Pinpoint the cell where the given text exists, returning its (X, Y) midpoint coordinate. 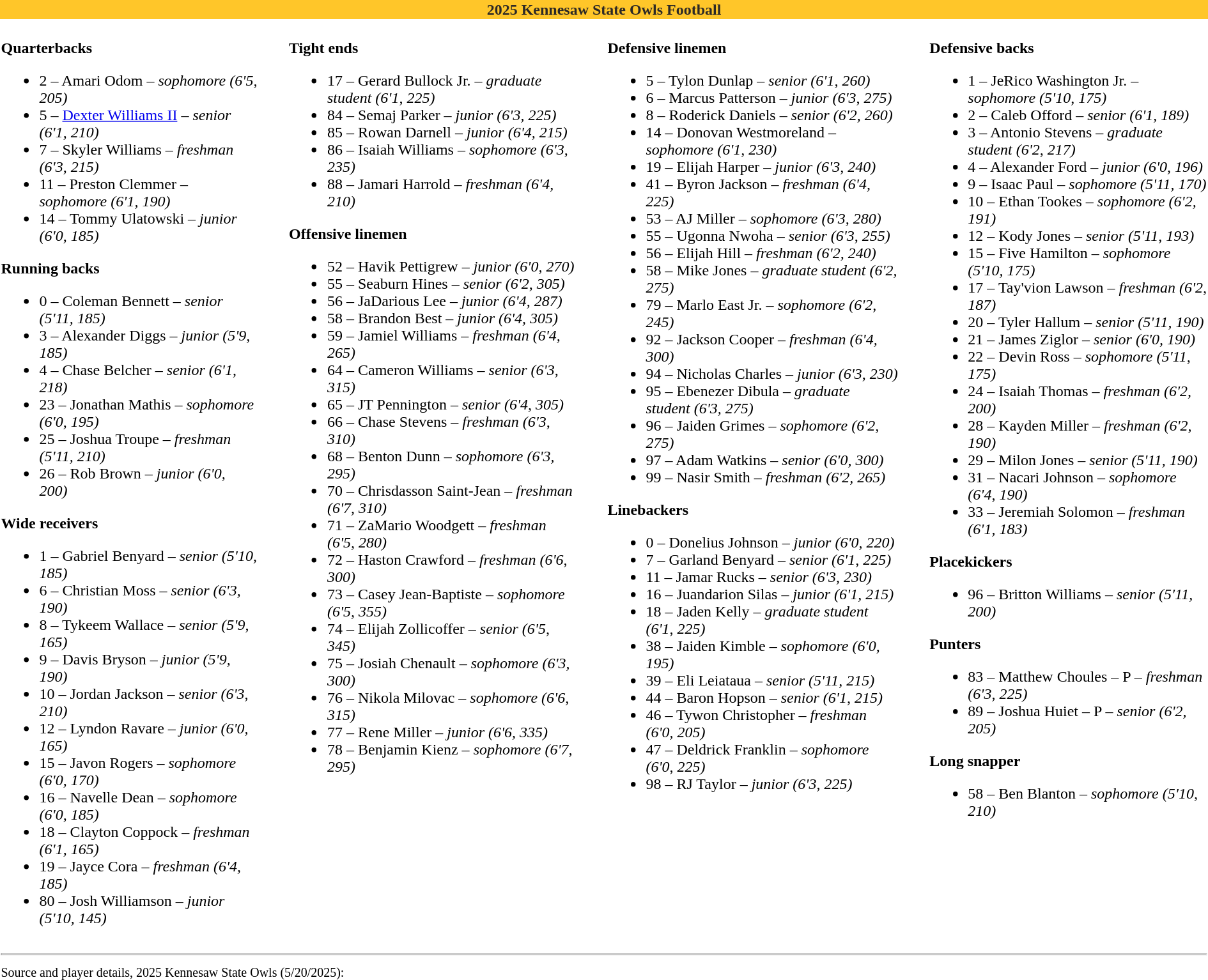
2025 Kennesaw State Owls Football (604, 10)
